Locate the cell with the specified text and output its [X, Y] center coordinate. 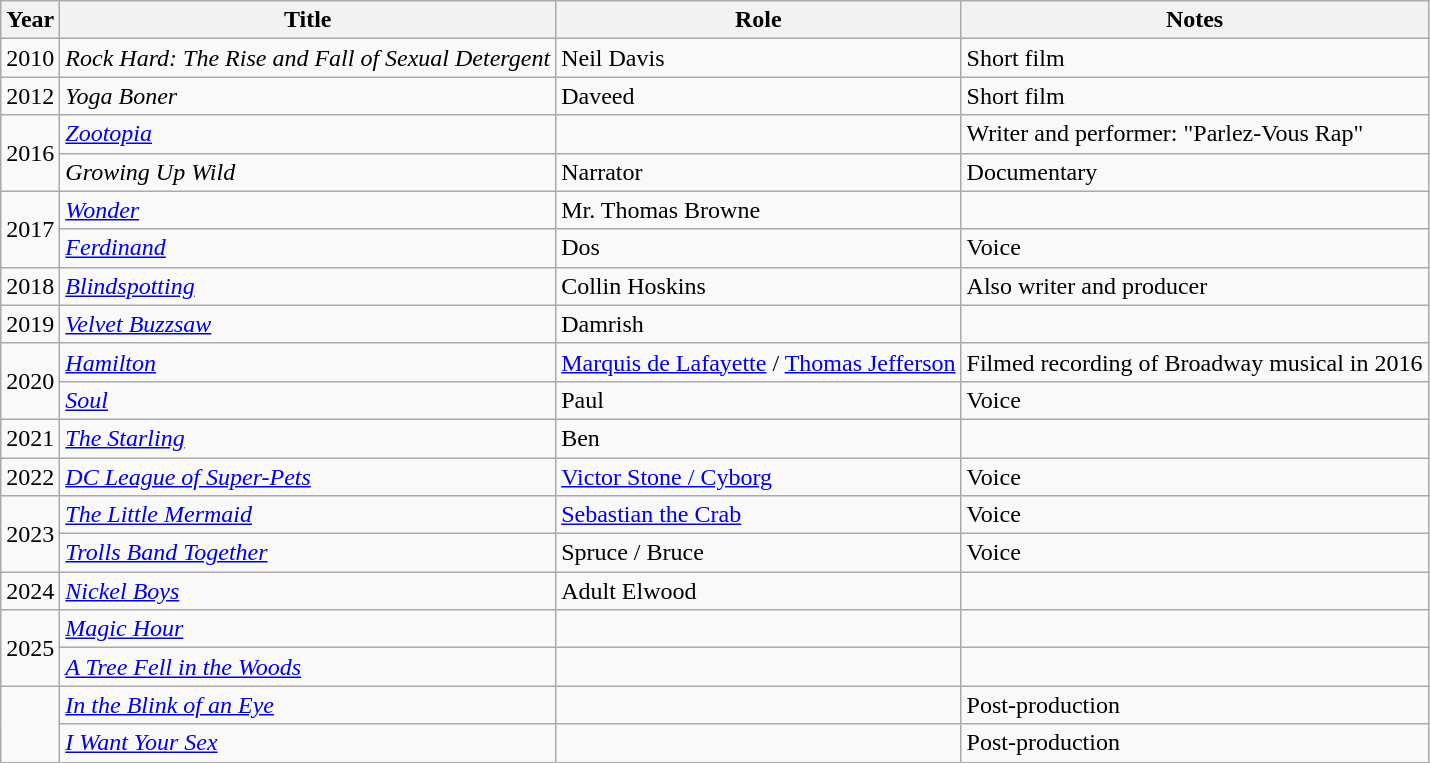
The Starling [308, 438]
In the Blink of an Eye [308, 705]
2010 [30, 58]
Year [30, 20]
Rock Hard: The Rise and Fall of Sexual Detergent [308, 58]
Title [308, 20]
Collin Hoskins [758, 286]
Soul [308, 400]
A Tree Fell in the Woods [308, 667]
Magic Hour [308, 629]
Daveed [758, 96]
DC League of Super-Pets [308, 477]
Dos [758, 248]
Ferdinand [308, 248]
Ben [758, 438]
2012 [30, 96]
Documentary [1194, 172]
Role [758, 20]
Adult Elwood [758, 591]
2019 [30, 324]
Spruce / Bruce [758, 553]
2022 [30, 477]
2020 [30, 381]
2025 [30, 648]
Damrish [758, 324]
Blindspotting [308, 286]
Neil Davis [758, 58]
Sebastian the Crab [758, 515]
Velvet Buzzsaw [308, 324]
Trolls Band Together [308, 553]
2021 [30, 438]
Writer and performer: "Parlez-Vous Rap" [1194, 134]
Yoga Boner [308, 96]
Growing Up Wild [308, 172]
Victor Stone / Cyborg [758, 477]
Paul [758, 400]
Narrator [758, 172]
Hamilton [308, 362]
Also writer and producer [1194, 286]
2024 [30, 591]
2018 [30, 286]
I Want Your Sex [308, 743]
Zootopia [308, 134]
Filmed recording of Broadway musical in 2016 [1194, 362]
Nickel Boys [308, 591]
2023 [30, 534]
2016 [30, 153]
The Little Mermaid [308, 515]
Wonder [308, 210]
Notes [1194, 20]
2017 [30, 229]
Mr. Thomas Browne [758, 210]
Marquis de Lafayette / Thomas Jefferson [758, 362]
